Identify which cell holds the provided text, then report its (X, Y) central coordinate. 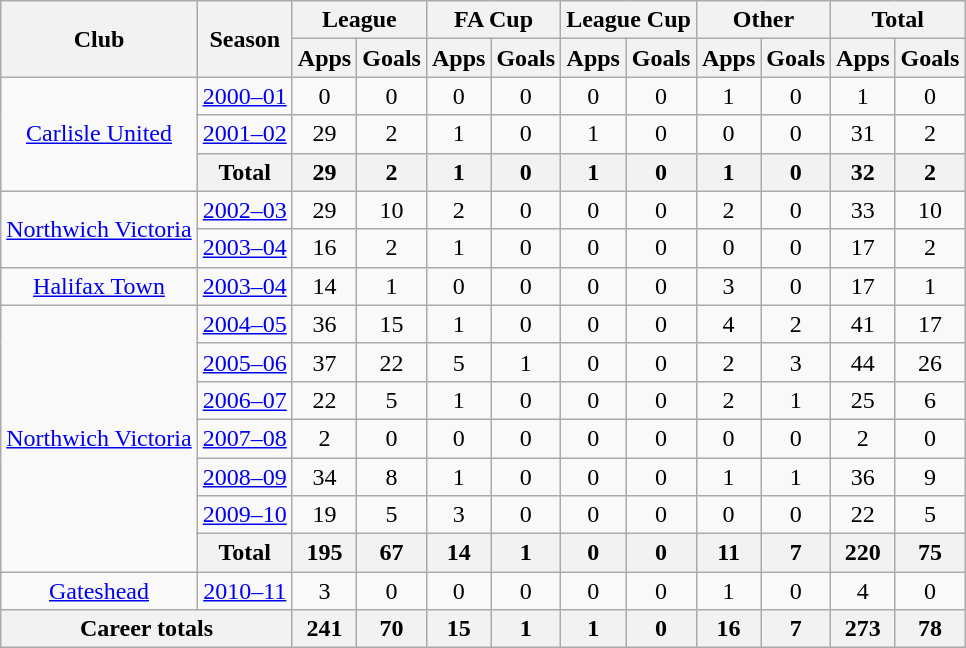
6 (930, 400)
2009–10 (244, 515)
67 (392, 553)
League (359, 20)
195 (324, 553)
2004–05 (244, 324)
Halifax Town (99, 286)
241 (324, 629)
44 (863, 362)
League Cup (629, 20)
25 (863, 400)
273 (863, 629)
34 (324, 477)
2001–02 (244, 134)
31 (863, 134)
2010–11 (244, 591)
Club (99, 39)
41 (863, 324)
8 (392, 477)
2006–07 (244, 400)
2008–09 (244, 477)
Other (763, 20)
2000–01 (244, 96)
2007–08 (244, 438)
2005–06 (244, 362)
26 (930, 362)
11 (728, 553)
Season (244, 39)
78 (930, 629)
75 (930, 553)
FA Cup (493, 20)
Career totals (147, 629)
19 (324, 515)
70 (392, 629)
220 (863, 553)
9 (930, 477)
33 (863, 210)
32 (863, 172)
Gateshead (99, 591)
37 (324, 362)
2002–03 (244, 210)
Carlisle United (99, 134)
